Identify which cell holds the provided text, then report its (X, Y) central coordinate. 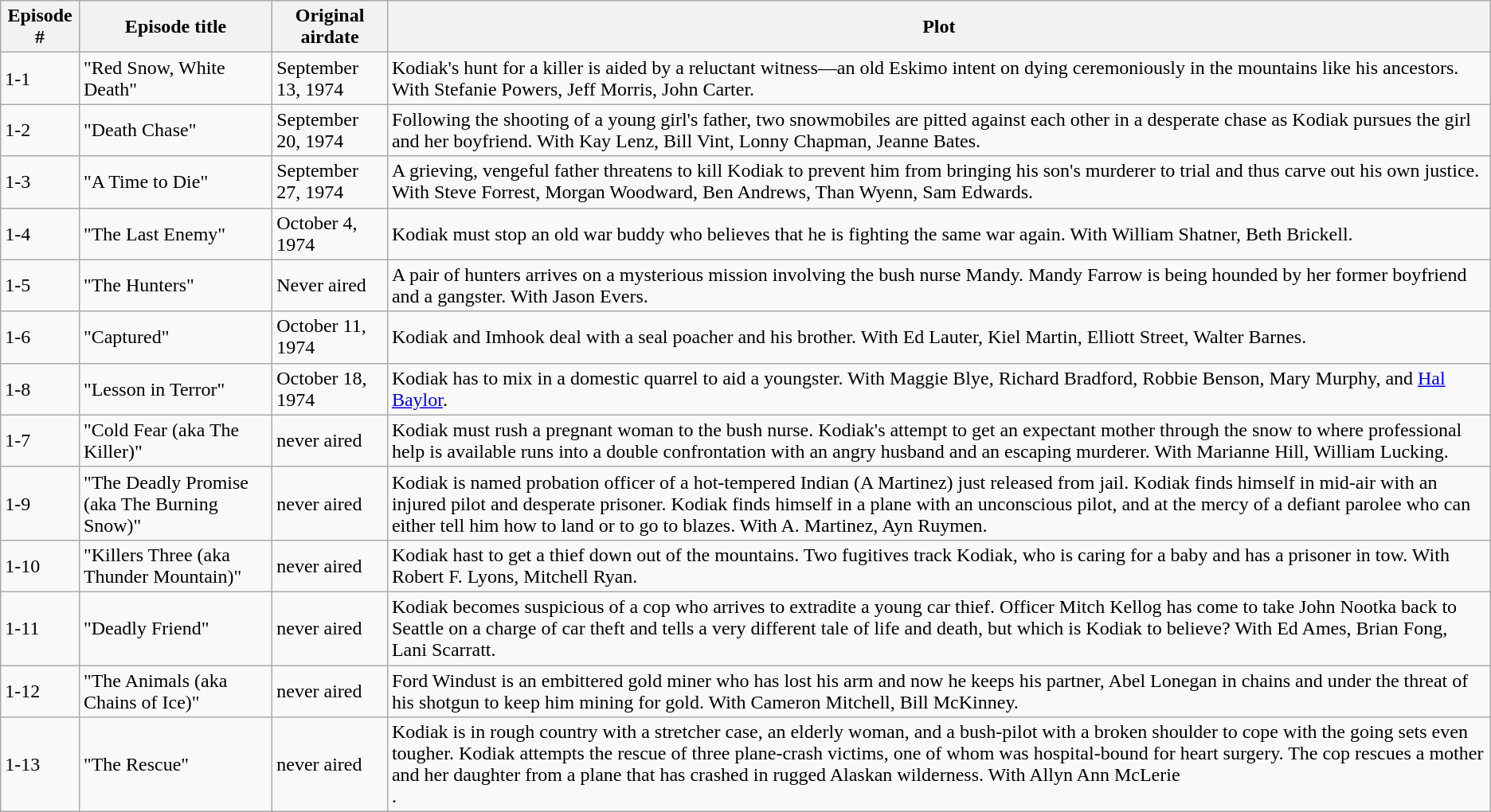
1-13 (40, 764)
September 20, 1974 (330, 131)
1-3 (40, 182)
"Killers Three (aka Thunder Mountain)" (175, 565)
1-5 (40, 285)
1-11 (40, 628)
September 27, 1974 (330, 182)
"The Deadly Promise (aka The Burning Snow)" (175, 503)
Kodiak has to mix in a domestic quarrel to aid a youngster. With Maggie Blye, Richard Bradford, Robbie Benson, Mary Murphy, and Hal Baylor. (938, 388)
"Lesson in Terror" (175, 388)
Episode # (40, 27)
1-2 (40, 131)
1-8 (40, 388)
1-10 (40, 565)
"Red Snow, White Death" (175, 78)
Kodiak must stop an old war buddy who believes that he is fighting the same war again. With William Shatner, Beth Brickell. (938, 234)
"Captured" (175, 338)
Episode title (175, 27)
"A Time to Die" (175, 182)
1-12 (40, 691)
October 11, 1974 (330, 338)
Kodiak and Imhook deal with a seal poacher and his brother. With Ed Lauter, Kiel Martin, Elliott Street, Walter Barnes. (938, 338)
Never aired (330, 285)
"The Rescue" (175, 764)
October 4, 1974 (330, 234)
1-7 (40, 441)
Original airdate (330, 27)
1-4 (40, 234)
1-1 (40, 78)
1-6 (40, 338)
"The Animals (aka Chains of Ice)" (175, 691)
"Deadly Friend" (175, 628)
1-9 (40, 503)
September 13, 1974 (330, 78)
"The Hunters" (175, 285)
October 18, 1974 (330, 388)
"Death Chase" (175, 131)
"Cold Fear (aka The Killer)" (175, 441)
"The Last Enemy" (175, 234)
Plot (938, 27)
